Determine the (X, Y) coordinate at the center of the cell enclosing the given text.  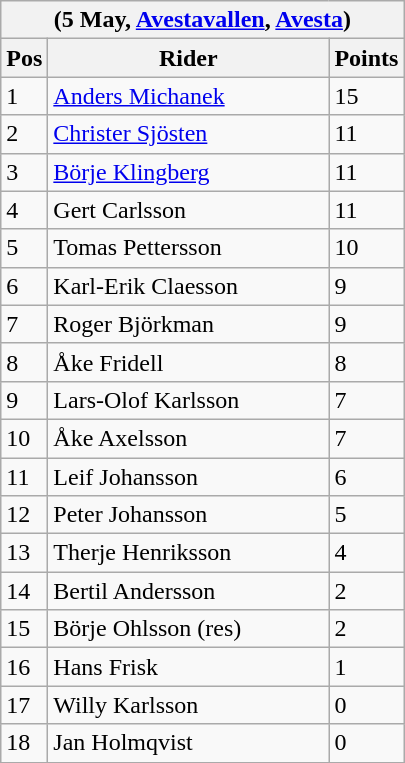
16 (24, 667)
Rider (188, 58)
3 (24, 172)
13 (24, 553)
(5 May, Avestavallen, Avesta) (202, 20)
Lars-Olof Karlsson (188, 400)
Points (366, 58)
Börje Klingberg (188, 172)
Willy Karlsson (188, 705)
Pos (24, 58)
Börje Ohlsson (res) (188, 629)
Hans Frisk (188, 667)
17 (24, 705)
Leif Johansson (188, 477)
Gert Carlsson (188, 210)
Christer Sjösten (188, 134)
Peter Johansson (188, 515)
Tomas Pettersson (188, 248)
Roger Björkman (188, 324)
12 (24, 515)
Anders Michanek (188, 96)
Åke Axelsson (188, 438)
Bertil Andersson (188, 591)
Jan Holmqvist (188, 743)
Therje Henriksson (188, 553)
18 (24, 743)
Åke Fridell (188, 362)
Karl-Erik Claesson (188, 286)
14 (24, 591)
